Scan for the cell matching the given text and deliver its (X, Y) coordinate at center. 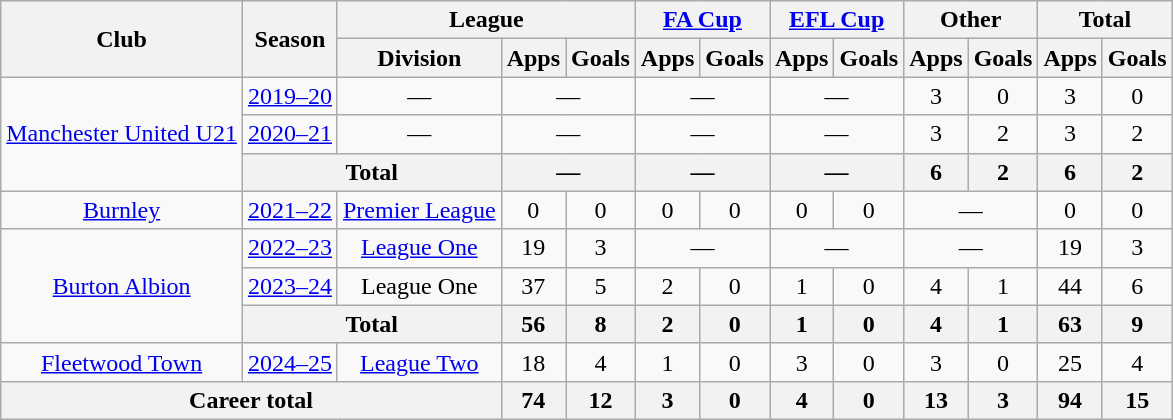
25 (1070, 362)
63 (1070, 324)
Burton Albion (122, 286)
44 (1070, 286)
Burnley (122, 210)
18 (533, 362)
League Two (419, 362)
2023–24 (290, 286)
Division (419, 58)
Career total (251, 400)
94 (1070, 400)
13 (936, 400)
37 (533, 286)
56 (533, 324)
League (486, 20)
2019–20 (290, 96)
Fleetwood Town (122, 362)
Manchester United U21 (122, 134)
12 (601, 400)
2020–21 (290, 134)
2021–22 (290, 210)
74 (533, 400)
9 (1137, 324)
2022–23 (290, 248)
EFL Cup (837, 20)
Premier League (419, 210)
8 (601, 324)
15 (1137, 400)
Other (971, 20)
Season (290, 39)
FA Cup (702, 20)
5 (601, 286)
Club (122, 39)
2024–25 (290, 362)
